Identify which cell holds the provided text, then report its [X, Y] central coordinate. 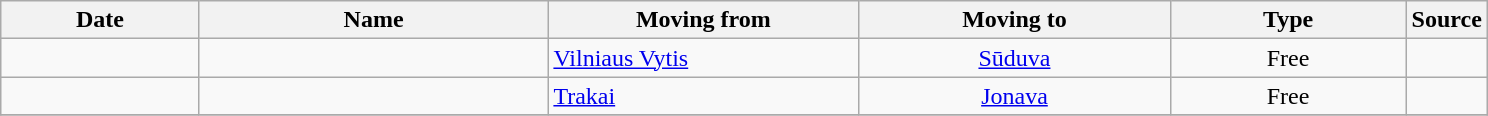
Name [374, 20]
Source [1446, 20]
Jonava [1014, 96]
Sūduva [1014, 58]
Moving to [1014, 20]
Vilniaus Vytis [704, 58]
Date [100, 20]
Type [1288, 20]
Moving from [704, 20]
Trakai [704, 96]
